Scan for the cell matching the given text and deliver its [X, Y] coordinate at center. 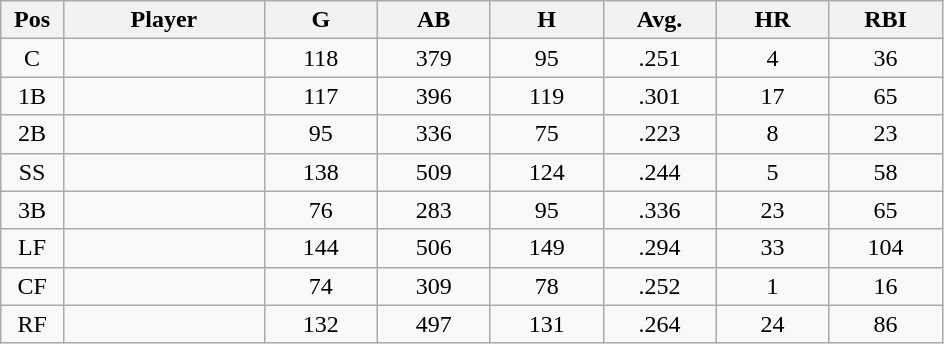
509 [434, 172]
144 [320, 248]
16 [886, 286]
506 [434, 248]
1 [772, 286]
.244 [660, 172]
5 [772, 172]
1B [32, 96]
Player [164, 20]
2B [32, 134]
104 [886, 248]
119 [546, 96]
117 [320, 96]
58 [886, 172]
283 [434, 210]
LF [32, 248]
.294 [660, 248]
497 [434, 324]
138 [320, 172]
CF [32, 286]
24 [772, 324]
17 [772, 96]
G [320, 20]
78 [546, 286]
3B [32, 210]
C [32, 58]
379 [434, 58]
309 [434, 286]
36 [886, 58]
.251 [660, 58]
74 [320, 286]
336 [434, 134]
.336 [660, 210]
118 [320, 58]
Avg. [660, 20]
8 [772, 134]
131 [546, 324]
149 [546, 248]
75 [546, 134]
SS [32, 172]
.264 [660, 324]
124 [546, 172]
H [546, 20]
396 [434, 96]
76 [320, 210]
132 [320, 324]
RF [32, 324]
.301 [660, 96]
RBI [886, 20]
Pos [32, 20]
AB [434, 20]
4 [772, 58]
HR [772, 20]
.252 [660, 286]
.223 [660, 134]
86 [886, 324]
33 [772, 248]
